Scan for the cell matching the given text and deliver its [X, Y] coordinate at center. 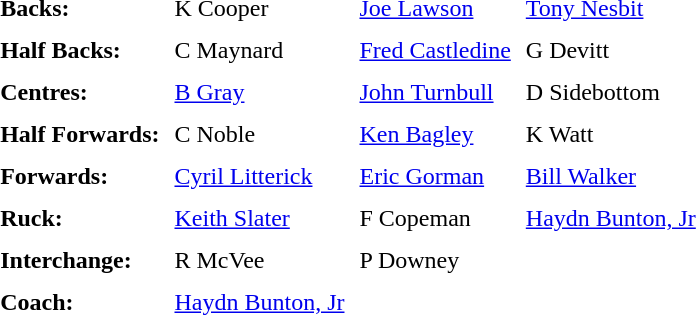
F Copeman [434, 218]
Cyril Litterick [259, 176]
Fred Castledine [434, 50]
C Noble [259, 134]
P Downey [434, 260]
Eric Gorman [434, 176]
B Gray [259, 92]
C Maynard [259, 50]
R McVee [259, 260]
Ken Bagley [434, 134]
John Turnbull [434, 92]
Keith Slater [259, 218]
